From the cell containing the given text, extract its center point as [x, y] coordinate. 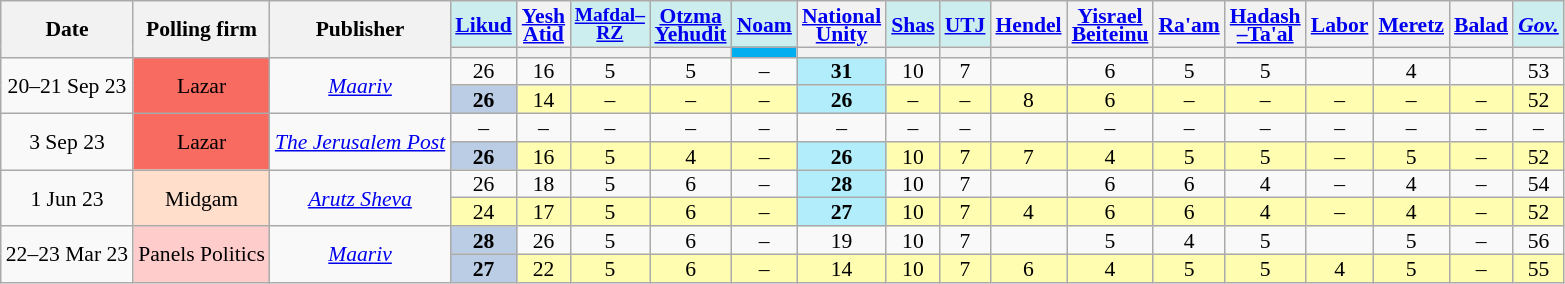
Likud [484, 24]
55 [1538, 268]
18 [544, 184]
YisraelBeiteinu [1110, 24]
20–21 Sep 23 [67, 85]
Date [67, 29]
56 [1538, 240]
Meretz [1411, 24]
24 [484, 212]
Polling firm [202, 29]
3 Sep 23 [67, 142]
Mafdal–RZ [610, 24]
31 [842, 71]
UTJ [966, 24]
53 [1538, 71]
Balad [1481, 24]
22–23 Mar 23 [67, 254]
1 Jun 23 [67, 198]
YeshAtid [544, 24]
54 [1538, 184]
Arutz Sheva [360, 198]
OtzmaYehudit [691, 24]
8 [1028, 100]
Gov. [1538, 24]
Ra'am [1188, 24]
Publisher [360, 29]
Noam [764, 24]
Panels Politics [202, 254]
17 [544, 212]
Labor [1340, 24]
22 [544, 268]
Shas [912, 24]
The Jerusalem Post [360, 142]
Hadash–Ta'al [1266, 24]
19 [842, 240]
Midgam [202, 198]
Hendel [1028, 24]
NationalUnity [842, 24]
